Locate the cell with the specified text and output its [x, y] center coordinate. 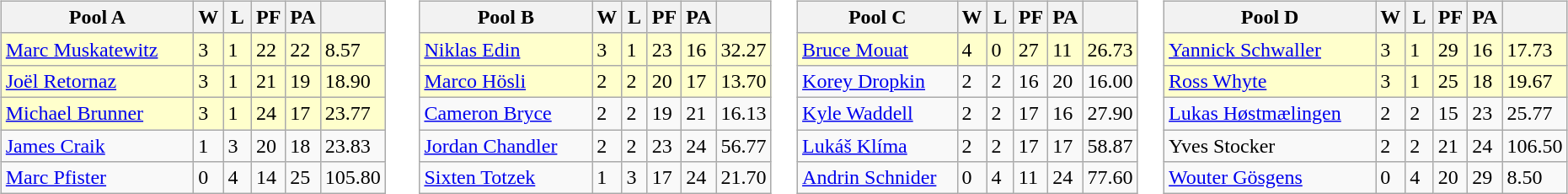
58.87 [1110, 146]
Michael Brunner [98, 113]
77.60 [1110, 178]
26.73 [1110, 49]
23.83 [352, 146]
27 [1030, 49]
Sixten Totzek [506, 178]
14 [268, 178]
Jordan Chandler [506, 146]
James Craik [98, 146]
Ross Whyte [1271, 81]
106.50 [1535, 146]
Marco Hösli [506, 81]
Bruce Mouat [878, 49]
15 [1450, 113]
Yannick Schwaller [1271, 49]
Pool B [506, 17]
13.70 [743, 81]
Pool D [1271, 17]
Cameron Bryce [506, 113]
21.70 [743, 178]
Lukáš Klíma [878, 146]
27.90 [1110, 113]
56.77 [743, 146]
Marc Pfister [98, 178]
25.77 [1535, 113]
16.13 [743, 113]
23.77 [352, 113]
17.73 [1535, 49]
Yves Stocker [1271, 146]
Marc Muskatewitz [98, 49]
18.90 [352, 81]
8.50 [1535, 178]
Pool C [878, 17]
Kyle Waddell [878, 113]
19.67 [1535, 81]
Niklas Edin [506, 49]
Lukas Høstmælingen [1271, 113]
Pool A [98, 17]
105.80 [352, 178]
32.27 [743, 49]
8.57 [352, 49]
Wouter Gösgens [1271, 178]
16.00 [1110, 81]
Korey Dropkin [878, 81]
Andrin Schnider [878, 178]
Joël Retornaz [98, 81]
